Output the [x, y] coordinate of the center of the cell containing the given text.  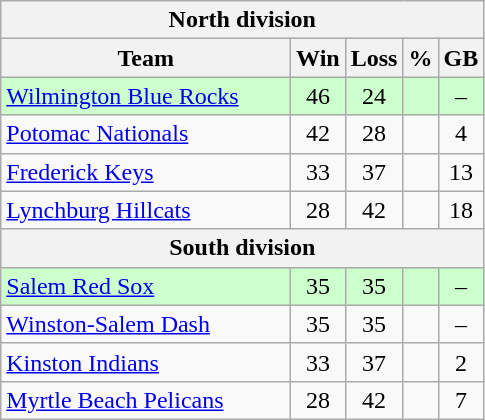
Potomac Nationals [146, 134]
Team [146, 58]
13 [461, 172]
46 [318, 96]
2 [461, 362]
Loss [374, 58]
Win [318, 58]
Myrtle Beach Pelicans [146, 400]
Kinston Indians [146, 362]
7 [461, 400]
Frederick Keys [146, 172]
Wilmington Blue Rocks [146, 96]
Lynchburg Hillcats [146, 210]
Salem Red Sox [146, 286]
South division [242, 248]
Winston-Salem Dash [146, 324]
GB [461, 58]
% [420, 58]
North division [242, 20]
24 [374, 96]
18 [461, 210]
4 [461, 134]
